Determine the [X, Y] coordinate at the center of the cell enclosing the given text.  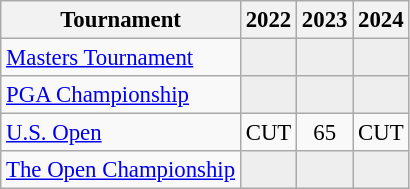
The Open Championship [121, 170]
Tournament [121, 20]
2023 [325, 20]
U.S. Open [121, 133]
2022 [268, 20]
65 [325, 133]
Masters Tournament [121, 58]
2024 [381, 20]
PGA Championship [121, 95]
